Return [X, Y] of the center of cell containing provided text 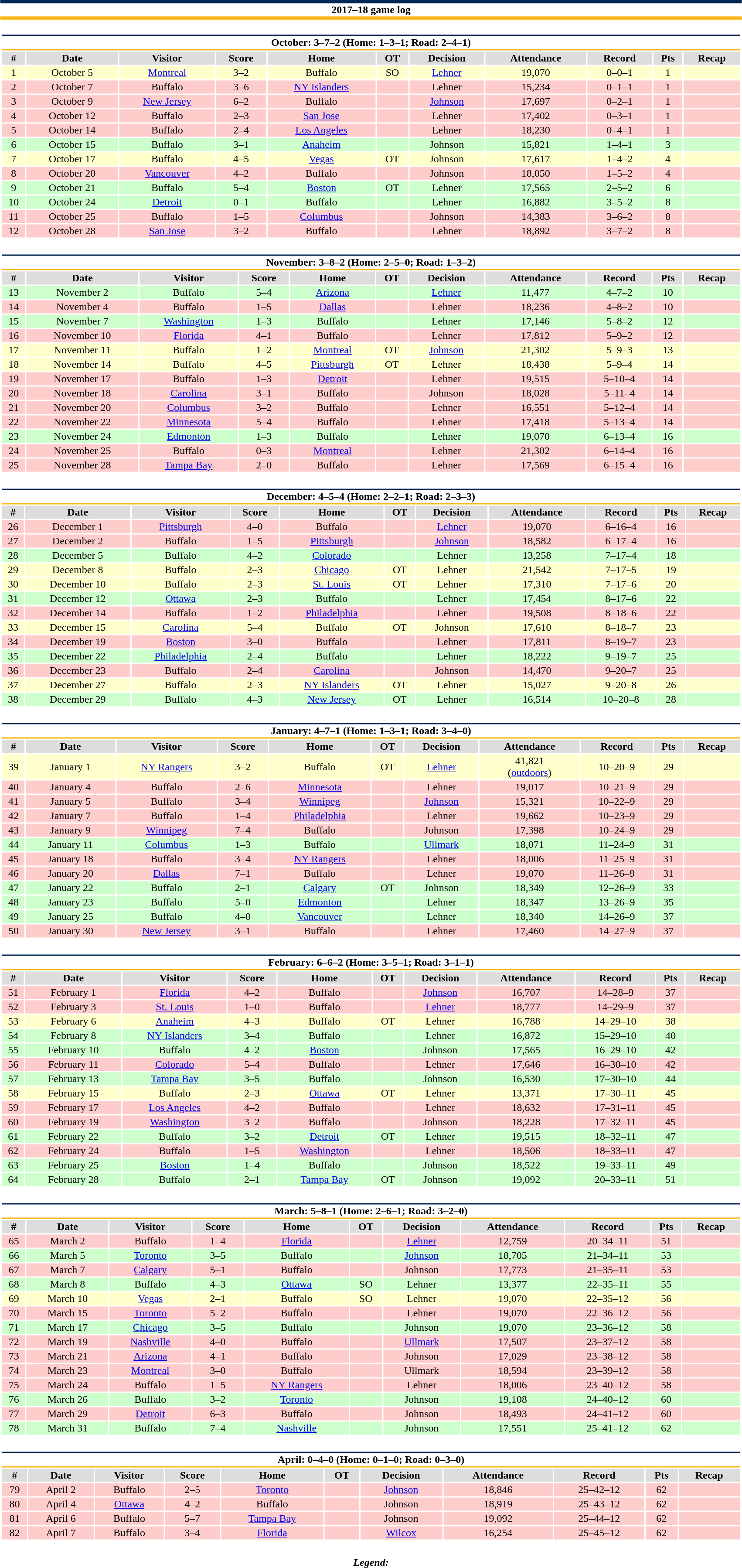
0–3 [264, 451]
March 19 [67, 1342]
6–3 [218, 1414]
February 13 [73, 1079]
25–44–12 [599, 1518]
76 [14, 1400]
December 5 [78, 555]
48 [13, 902]
4–7–2 [619, 293]
17,402 [536, 116]
19,662 [530, 816]
54 [13, 1036]
January 18 [71, 859]
16,530 [526, 1079]
6–13–4 [619, 437]
5–0 [243, 902]
64 [13, 1180]
8–17–6 [621, 599]
59 [13, 1107]
February 15 [73, 1093]
67 [14, 1270]
16–29–10 [615, 1050]
January 1 [71, 767]
11,477 [535, 293]
17,460 [530, 931]
41 [13, 801]
50 [13, 931]
17–30–10 [615, 1079]
5–9–2 [619, 335]
78 [14, 1428]
0–1–1 [620, 87]
February: 6–6–2 (Home: 3–5–1; Road: 3–1–1) [371, 962]
3–6 [242, 87]
23–38–12 [608, 1356]
2–6 [243, 787]
18,236 [535, 307]
71 [14, 1327]
25–42–12 [599, 1489]
63 [13, 1165]
17,811 [537, 642]
February 6 [73, 1021]
21–35–11 [608, 1270]
February 8 [73, 1036]
November 28 [82, 465]
19,108 [513, 1400]
December 2 [78, 541]
17,610 [537, 628]
January 11 [71, 845]
3–5–2 [620, 202]
November 24 [82, 437]
22–35–12 [608, 1298]
February 1 [73, 992]
69 [14, 1298]
15,821 [536, 144]
October 25 [72, 217]
March 21 [67, 1356]
18,340 [530, 916]
0–2–1 [620, 102]
March 2 [67, 1241]
57 [13, 1079]
46 [13, 874]
15,027 [537, 685]
18,050 [536, 173]
10–24–9 [616, 830]
18,705 [513, 1256]
March: 5–8–1 (Home: 2–6–1; Road: 3–2–0) [371, 1211]
January 5 [71, 801]
24–41–12 [608, 1414]
36 [13, 670]
October 14 [72, 130]
December 27 [78, 685]
17,812 [535, 335]
17–30–11 [615, 1093]
November: 3–8–2 (Home: 2–5–0; Road: 1–3–2) [371, 263]
November 20 [82, 408]
25–43–12 [599, 1504]
November 7 [82, 321]
October 21 [72, 188]
April 6 [61, 1518]
17,773 [513, 1270]
November 2 [82, 293]
December 1 [78, 526]
January 23 [71, 902]
11 [14, 217]
18–32–11 [615, 1136]
15,321 [530, 801]
12–26–9 [616, 888]
16,514 [537, 699]
25–45–12 [599, 1533]
17,398 [530, 830]
October 17 [72, 159]
18,846 [498, 1489]
13,377 [513, 1284]
6–15–4 [619, 465]
November 4 [82, 307]
18,632 [526, 1107]
17,646 [526, 1065]
7 [14, 159]
February 10 [73, 1050]
5–7 [193, 1518]
December 19 [78, 642]
October 7 [72, 87]
March 8 [67, 1284]
1–4–1 [620, 144]
10–20–8 [621, 699]
0–3–1 [620, 116]
December 22 [78, 656]
7–17–6 [621, 584]
9–19–7 [621, 656]
1–4–2 [620, 159]
16,872 [526, 1036]
15,234 [536, 87]
16,882 [536, 202]
80 [14, 1504]
3–6–2 [620, 217]
5–11–4 [619, 393]
17,418 [535, 422]
19,508 [537, 613]
December 10 [78, 584]
1–5–2 [620, 173]
15–29–10 [615, 1036]
17,029 [513, 1356]
23–40–12 [608, 1385]
18,071 [530, 845]
18,228 [526, 1122]
March 26 [67, 1400]
November 17 [82, 379]
16,788 [526, 1021]
16,707 [526, 992]
70 [14, 1313]
73 [14, 1356]
14–28–9 [615, 992]
2–5–2 [620, 188]
0–4–1 [620, 130]
December 14 [78, 613]
18,582 [537, 541]
December 15 [78, 628]
30 [13, 584]
10–22–9 [616, 801]
February 25 [73, 1165]
21–34–11 [608, 1256]
6–14–4 [619, 451]
January 9 [71, 830]
21 [14, 408]
7–1 [243, 874]
2 [14, 87]
9 [14, 188]
61 [13, 1136]
17 [14, 350]
February 22 [73, 1136]
0–0–1 [620, 73]
October 20 [72, 173]
November 11 [82, 350]
7–17–5 [621, 570]
5 [14, 130]
0–1 [242, 202]
13–26–9 [616, 902]
11–26–9 [616, 874]
14–29–10 [615, 1021]
14–26–9 [616, 916]
18,594 [513, 1371]
18,438 [535, 364]
January 7 [71, 816]
65 [14, 1241]
17,617 [536, 159]
18,777 [526, 1007]
39 [13, 767]
24–40–12 [608, 1400]
14,383 [536, 217]
2–0 [264, 465]
November 22 [82, 422]
66 [14, 1256]
68 [14, 1284]
22–35–11 [608, 1284]
23–39–12 [608, 1371]
April 7 [61, 1533]
3–7–2 [620, 231]
2017–18 game log [371, 10]
5–12–4 [619, 408]
18–33–11 [615, 1151]
March 31 [67, 1428]
11–24–9 [616, 845]
15 [14, 321]
12,759 [513, 1241]
December 12 [78, 599]
16,254 [498, 1533]
16,551 [535, 408]
20–33–11 [615, 1180]
5–1 [218, 1270]
March 5 [67, 1256]
17–31–11 [615, 1107]
2–5 [193, 1489]
March 29 [67, 1414]
1–0 [252, 1007]
March 24 [67, 1385]
March 23 [67, 1371]
18,919 [498, 1504]
17,310 [537, 584]
January 4 [71, 787]
17,569 [535, 465]
16–30–10 [615, 1065]
8–19–7 [621, 642]
43 [13, 830]
18,028 [535, 393]
77 [14, 1414]
October 15 [72, 144]
8–18–6 [621, 613]
17–32–11 [615, 1122]
22–36–12 [608, 1313]
17,454 [537, 599]
January 20 [71, 874]
October: 3–7–2 (Home: 1–3–1; Road: 2–4–1) [371, 43]
January: 4–7–1 (Home: 1–3–1; Road: 3–4–0) [371, 731]
November 25 [82, 451]
February 19 [73, 1122]
December: 4–5–4 (Home: 2–2–1; Road: 2–3–3) [371, 496]
5–10–4 [619, 379]
5–13–4 [619, 422]
18,230 [536, 130]
Wilcox [401, 1533]
17,507 [513, 1342]
82 [14, 1533]
18,222 [537, 656]
13,258 [537, 555]
April 4 [61, 1504]
February 3 [73, 1007]
October 28 [72, 231]
March 17 [67, 1327]
11–25–9 [616, 859]
4–8–2 [619, 307]
January 30 [71, 931]
March 10 [67, 1298]
April 2 [61, 1489]
9–20–8 [621, 685]
October 5 [72, 73]
41,821(outdoors) [530, 767]
72 [14, 1342]
8–18–7 [621, 628]
19–33–11 [615, 1165]
34 [13, 642]
24 [14, 451]
6–2 [242, 102]
17,697 [536, 102]
10–20–9 [616, 767]
9–20–7 [621, 670]
November 14 [82, 364]
February 11 [73, 1065]
October 24 [72, 202]
October 9 [72, 102]
14–27–9 [616, 931]
52 [13, 1007]
6–17–4 [621, 541]
81 [14, 1518]
March 7 [67, 1270]
March 15 [67, 1313]
December 23 [78, 670]
5–8–2 [619, 321]
17,551 [513, 1428]
January 25 [71, 916]
5–9–3 [619, 350]
6–16–4 [621, 526]
7–17–4 [621, 555]
18,892 [536, 231]
74 [14, 1371]
21,542 [537, 570]
25–41–12 [608, 1428]
79 [14, 1489]
December 8 [78, 570]
December 29 [78, 699]
10–23–9 [616, 816]
February 17 [73, 1107]
18,349 [530, 888]
February 28 [73, 1180]
5–2 [218, 1313]
5–9–4 [619, 364]
18,347 [530, 902]
10–21–9 [616, 787]
November 18 [82, 393]
23–37–12 [608, 1342]
27 [13, 541]
February 24 [73, 1151]
18,493 [513, 1414]
20–34–11 [608, 1241]
January 22 [71, 888]
32 [13, 613]
October 12 [72, 116]
18,506 [526, 1151]
19,017 [530, 787]
November 10 [82, 335]
18,522 [526, 1165]
75 [14, 1385]
April: 0–4–0 (Home: 0–1–0; Road: 0–3–0) [371, 1459]
13,371 [526, 1093]
14,470 [537, 670]
23–36–12 [608, 1327]
17,146 [535, 321]
14–29–9 [615, 1007]
